Identify which cell holds the provided text, then report its [x, y] central coordinate. 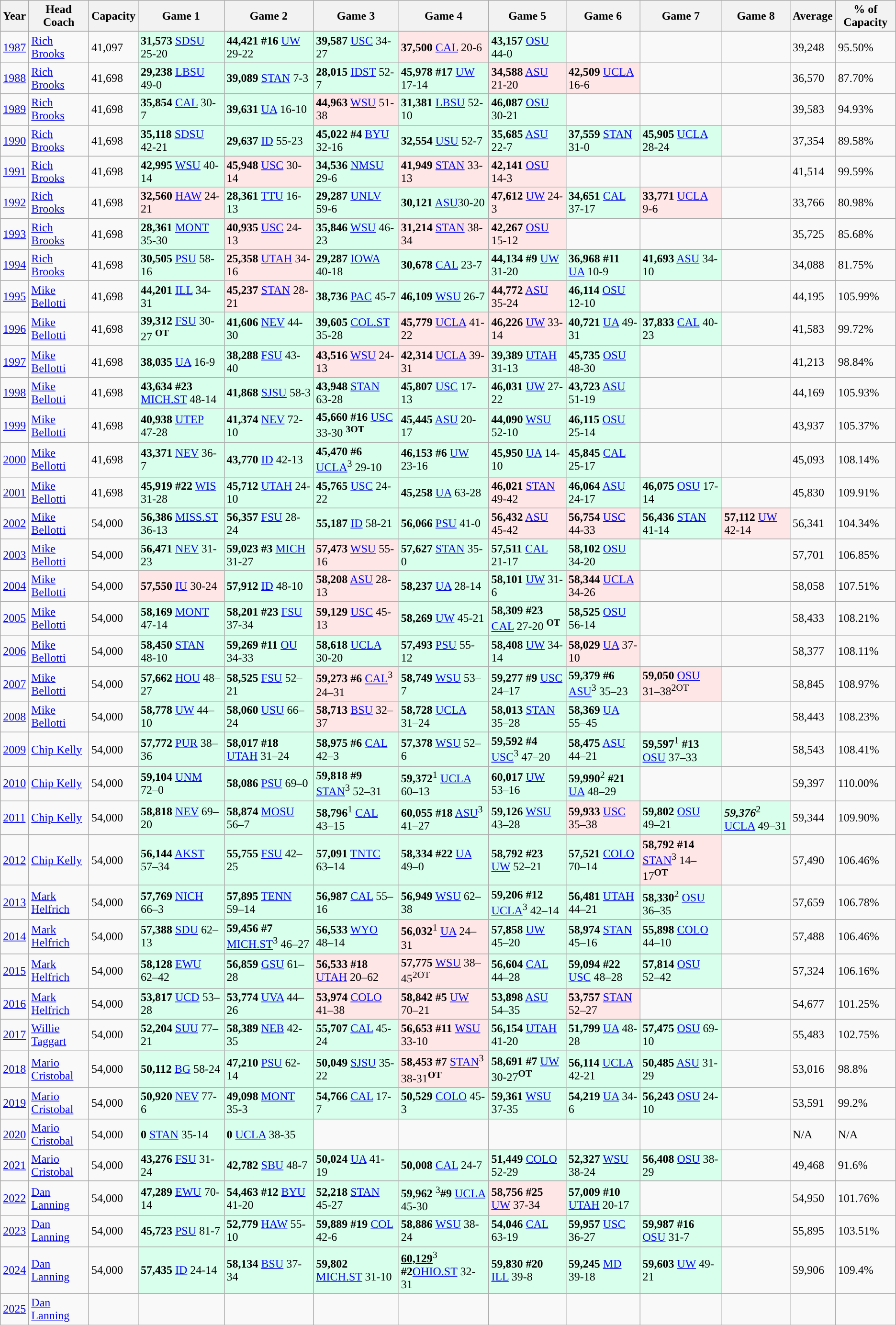
59,094 #22 USC 48–28 [603, 971]
46,021 STAN 49-42 [527, 492]
59,933 USC 35–38 [603, 818]
56,754 USC 44-33 [603, 524]
59,962 3#9 UCLA 45-30 [443, 1198]
60,055 #18 ASU3 41–27 [443, 818]
2023 [14, 1231]
58,269 UW 45-21 [443, 618]
58,201 #23 FSU 37-34 [269, 618]
46,226 UW 33-14 [527, 329]
43,276 FSU 31-24 [181, 1165]
102.75% [865, 1035]
59,987 #16 OSU 31-7 [681, 1231]
57,550 IU 30-24 [181, 586]
1988 [14, 79]
50,529 COLO 45-3 [443, 1103]
35,118 SDSU 42-21 [181, 141]
59,889 #19 COL 42-6 [356, 1231]
56,436 STAN 41-14 [681, 524]
58,618 UCLA 30-20 [356, 651]
43,516 WSU 24-13 [356, 362]
55,898 COLO 44–10 [681, 937]
42,267 OSU 15-12 [527, 234]
54,219 UA 34-6 [603, 1103]
2010 [14, 784]
57,112 UW 42-14 [756, 524]
45,723 PSU 81-7 [181, 1231]
53,774 UVA 44–26 [269, 1003]
57,009 #10 UTAH 20-17 [603, 1198]
39,583 [813, 109]
47,612 UW 24-3 [527, 203]
56,0321 UA 24–31 [443, 937]
39,631 UA 16-10 [269, 109]
57,912 ID 48-10 [269, 586]
45,807 USC 17-13 [443, 393]
59,126 WSU 43–28 [527, 818]
58,713 BSU 32–37 [356, 717]
58,974 STAN 45–16 [603, 937]
2005 [14, 618]
43,937 [813, 426]
59,802 MICH.ST 31-10 [356, 1270]
51,449 COLO 52-29 [527, 1165]
58,013 STAN 35–28 [527, 717]
58,443 [813, 717]
2008 [14, 717]
2000 [14, 460]
43,634 #23 MICH.ST 48-14 [181, 393]
41,606 NEV 44-30 [269, 329]
58,691 #7 UW 30-27OT [527, 1069]
2019 [14, 1103]
40,938 UTEP 47-28 [181, 426]
44,169 [813, 393]
Year [14, 16]
Game 4 [443, 16]
59,830 #20 ILL 39-8 [527, 1270]
56,243 OSU 24-10 [681, 1103]
106.16% [865, 971]
Average [813, 16]
2006 [14, 651]
30,678 CAL 23-7 [443, 265]
107.51% [865, 586]
58,101 UW 31-6 [527, 586]
45,445 ASU 20-17 [443, 426]
57,493 PSU 55-12 [443, 651]
41,693 ASU 34-10 [681, 265]
42,782 SBU 48-7 [269, 1165]
101.25% [865, 1003]
Willie Taggart [59, 1035]
45,905 UCLA 28-24 [681, 141]
57,388 SDU 62–13 [181, 937]
56,471 NEV 31-23 [181, 554]
38,288 FSU 43-40 [269, 362]
44,772 ASU 35-24 [527, 296]
57,659 [813, 902]
37,500 CAL 20-6 [443, 47]
42,141 OSU 14-3 [527, 171]
42,509 UCLA 16-6 [603, 79]
2024 [14, 1270]
37,354 [813, 141]
44,090 WSU 52-10 [527, 426]
56,066 PSU 41-0 [443, 524]
45,779 UCLA 41-22 [443, 329]
85.68% [865, 234]
39,605 COL.ST 35-28 [356, 329]
58,237 UA 28-14 [443, 586]
58,433 [813, 618]
56,114 UCLA 42-21 [603, 1069]
55,755 FSU 42–25 [269, 860]
105.93% [865, 393]
56,859 GSU 61–28 [269, 971]
99.72% [865, 329]
58,818 NEV 69–20 [181, 818]
56,432 ASU 45-42 [527, 524]
56,154 UTAH 41-20 [527, 1035]
58,389 NEB 42-35 [269, 1035]
58,842 #5 UW 70–21 [443, 1003]
56,144 AKST 57–34 [181, 860]
57,858 UW 45–20 [527, 937]
58,408 UW 34-14 [527, 651]
29,287 UNLV 59-6 [356, 203]
59,361 WSU 37-35 [527, 1103]
47,289 EWU 70-14 [181, 1198]
59,344 [813, 818]
25,358 UTAH 34-16 [269, 265]
55,483 [813, 1035]
58,525 OSU 56-14 [603, 618]
105.37% [865, 426]
29,238 LBSU 49-0 [181, 79]
Game 1 [181, 16]
58,086 PSU 69–0 [269, 784]
58,874 MOSU 56–7 [269, 818]
58,369 UA 55–45 [603, 717]
58,778 UW 44–10 [181, 717]
89.58% [865, 141]
39,389 UTAH 31-13 [527, 362]
53,591 [813, 1103]
58,792 #14 STAN3 14–17OT [681, 860]
Game 6 [603, 16]
39,312 FSU 30-27 OT [181, 329]
108.21% [865, 618]
57,769 NICH 66–3 [181, 902]
58,450 STAN 48-10 [181, 651]
58,543 [813, 750]
1998 [14, 393]
43,948 STAN 63-28 [356, 393]
43,770 ID 42-13 [269, 460]
57,511 CAL 21-17 [527, 554]
31,214 STAN 38-34 [443, 234]
99.2% [865, 1103]
50,049 SJSU 35-22 [356, 1069]
55,707 CAL 45-24 [356, 1035]
109.4% [865, 1270]
41,514 [813, 171]
45,093 [813, 460]
54,766 CAL 17-7 [356, 1103]
44,195 [813, 296]
40,935 USC 24-13 [269, 234]
2022 [14, 1198]
52,218 STAN 45-27 [356, 1198]
46,031 UW 27-22 [527, 393]
35,685 ASU 22-7 [527, 141]
Game 3 [356, 16]
56,341 [813, 524]
59,206 #12 UCLA3 42–14 [527, 902]
2021 [14, 1165]
57,475 OSU 69-10 [681, 1035]
57,435 ID 24-14 [181, 1270]
0 UCLA 38-35 [269, 1134]
2003 [14, 554]
30,121 ASU30-20 [443, 203]
58,792 #23 UW 52–21 [527, 860]
58,475 ASU 44–21 [603, 750]
41,097 [113, 47]
58,7961 CAL 43–15 [356, 818]
98.8% [865, 1069]
39,089 STAN 7-3 [269, 79]
57,091 TNTC 63–14 [356, 860]
28,015 IDST 52-7 [356, 79]
34,536 NMSU 29-6 [356, 171]
80.98% [865, 203]
55,895 [813, 1231]
58,3302 OSU 36–35 [681, 902]
58,334 #22 UA 49–0 [443, 860]
59,603 UW 49-21 [681, 1270]
54,677 [813, 1003]
57,895 TENN 59–14 [269, 902]
50,008 CAL 24-7 [443, 1165]
56,357 FSU 28-24 [269, 524]
57,772 PUR 38–36 [181, 750]
57,701 [813, 554]
58,134 BSU 37-34 [269, 1270]
106.85% [865, 554]
46,115 OSU 25-14 [603, 426]
59,802 OSU 49–21 [681, 818]
58,886 WSU 38-24 [443, 1231]
57,488 [813, 937]
60,1293 #2OHIO.ST 32-31 [443, 1270]
43,371 NEV 36-7 [181, 460]
Capacity [113, 16]
41,949 STAN 33-13 [443, 171]
2017 [14, 1035]
52,327 WSU 38-24 [603, 1165]
2013 [14, 902]
56,386 MISS.ST 36-13 [181, 524]
45,022 #4 BYU 32-16 [356, 141]
1987 [14, 47]
46,109 WSU 26-7 [443, 296]
59,3762 UCLA 49–31 [756, 818]
56,533 WYO 48–14 [356, 937]
58,975 #6 CAL 42–3 [356, 750]
36,570 [813, 79]
60,017 UW 53–16 [527, 784]
37,833 CAL 40-23 [681, 329]
94.93% [865, 109]
108.14% [865, 460]
46,064 ASU 24-17 [603, 492]
59,129 USC 45-13 [356, 618]
58,344 UCLA 34-26 [603, 586]
54,950 [813, 1198]
2002 [14, 524]
2016 [14, 1003]
53,898 ASU 54–35 [527, 1003]
1997 [14, 362]
59,456 #7 MICH.ST3 46–27 [269, 937]
46,114 OSU 12-10 [603, 296]
106.78% [865, 902]
58,102 OSU 34-20 [603, 554]
58,845 [813, 684]
57,814 OSU 52–42 [681, 971]
42,995 WSU 40-14 [181, 171]
53,817 UCD 53–28 [181, 1003]
55,187 ID 58-21 [356, 524]
108.97% [865, 684]
108.11% [865, 651]
Head Coach [59, 16]
53,974 COLO 41–38 [356, 1003]
Game 8 [756, 16]
98.84% [865, 362]
95.50% [865, 47]
58,377 [813, 651]
45,712 UTAH 24-10 [269, 492]
58,756 #25 UW 37-34 [527, 1198]
110.00% [865, 784]
56,949 WSU 62–38 [443, 902]
1994 [14, 265]
49,098 MONT 35-3 [269, 1103]
59,273 #6 CAL3 24–31 [356, 684]
2012 [14, 860]
1989 [14, 109]
45,660 #16 USC 33-30 3OT [356, 426]
58,060 USU 66–24 [269, 717]
34,588 ASU 21-20 [527, 79]
59,592 #4 USC3 47–20 [527, 750]
1990 [14, 141]
59,397 [813, 784]
41,583 [813, 329]
1999 [14, 426]
35,854 CAL 30-7 [181, 109]
109.90% [865, 818]
57,521 COLO 70–14 [603, 860]
52,204 SUU 77–21 [181, 1035]
2011 [14, 818]
2025 [14, 1310]
2007 [14, 684]
35,846 WSU 46-23 [356, 234]
58,525 FSU 52–21 [269, 684]
28,361 TTU 16-13 [269, 203]
45,470 #6 UCLA3 29-10 [356, 460]
43,157 OSU 44-0 [527, 47]
34,088 [813, 265]
45,950 UA 14-10 [527, 460]
1991 [14, 171]
1996 [14, 329]
50,112 BG 58-24 [181, 1069]
41,868 SJSU 58-3 [269, 393]
56,653 #11 WSU 33-10 [443, 1035]
41,213 [813, 362]
30,505 PSU 58-16 [181, 265]
58,453 #7 STAN3 38-31OT [443, 1069]
1992 [14, 203]
91.6% [865, 1165]
39,248 [813, 47]
45,765 USC 24-22 [356, 492]
Game 7 [681, 16]
45,258 UA 63-28 [443, 492]
59,050 OSU 31–382OT [681, 684]
45,919 #22 WIS 31-28 [181, 492]
45,845 CAL 25-17 [603, 460]
56,481 UTAH 44–21 [603, 902]
59,104 UNM 72–0 [181, 784]
57,490 [813, 860]
57,324 [813, 971]
2001 [14, 492]
45,978 #17 UW 17-14 [443, 79]
39,587 USC 34-27 [356, 47]
33,771 UCLA 9-6 [681, 203]
32,560 HAW 24-21 [181, 203]
2009 [14, 750]
% of Capacity [865, 16]
59,277 #9 USC 24–17 [527, 684]
50,920 NEV 77-6 [181, 1103]
57,627 STAN 35-0 [443, 554]
59,818 #9 STAN3 52–31 [356, 784]
34,651 CAL 37-17 [603, 203]
56,533 #18 UTAH 20–62 [356, 971]
108.23% [865, 717]
50,485 ASU 31-29 [681, 1069]
52,779 HAW 55-10 [269, 1231]
32,554 USU 52-7 [443, 141]
44,421 #16 UW 29-22 [269, 47]
36,968 #11 UA 10-9 [603, 265]
51,799 UA 48-28 [603, 1035]
50,024 UA 41-19 [356, 1165]
59,3721 UCLA 60–13 [443, 784]
2015 [14, 971]
54,463 #12 BYU 41-20 [269, 1198]
58,029 UA 37-10 [603, 651]
104.34% [865, 524]
105.99% [865, 296]
29,287 IOWA 40-18 [356, 265]
46,075 OSU 17-14 [681, 492]
58,728 UCLA 31–24 [443, 717]
87.70% [865, 79]
Game 2 [269, 16]
81.75% [865, 265]
45,237 STAN 28-21 [269, 296]
40,721 UA 49-31 [603, 329]
57,662 HOU 48–27 [181, 684]
56,604 CAL 44–28 [527, 971]
49,468 [813, 1165]
42,314 UCLA 39-31 [443, 362]
53,757 STAN 52–27 [603, 1003]
45,830 [813, 492]
58,309 #23 CAL 27-20 OT [527, 618]
56,408 OSU 38-29 [681, 1165]
44,134 #9 UW 31-20 [527, 265]
103.51% [865, 1231]
59,245 MD 39-18 [603, 1270]
44,201 ILL 34-31 [181, 296]
45,735 OSU 48-30 [603, 362]
38,035 UA 16-9 [181, 362]
45,948 USC 30-14 [269, 171]
59,5971 #13 OSU 37–33 [681, 750]
31,381 LBSU 52-10 [443, 109]
1995 [14, 296]
57,378 WSU 52–6 [443, 750]
2014 [14, 937]
37,559 STAN 31-0 [603, 141]
58,058 [813, 586]
58,208 ASU 28-13 [356, 586]
59,023 #3 MICH 31-27 [269, 554]
58,749 WSU 53–7 [443, 684]
38,736 PAC 45-7 [356, 296]
56,987 CAL 55–16 [356, 902]
2020 [14, 1134]
59,9902 #21 UA 48–29 [603, 784]
29,637 ID 55-23 [269, 141]
109.91% [865, 492]
59,906 [813, 1270]
46,087 OSU 30-21 [527, 109]
58,169 MONT 47-14 [181, 618]
47,210 PSU 62-14 [269, 1069]
Game 5 [527, 16]
44,963 WSU 51-38 [356, 109]
58,128 EWU 62–42 [181, 971]
2004 [14, 586]
108.41% [865, 750]
99.59% [865, 171]
59,957 USC 36-27 [603, 1231]
41,374 NEV 72-10 [269, 426]
58,017 #18 UTAH 31–24 [269, 750]
59,269 #11 OU 34-33 [269, 651]
28,361 MONT 35-30 [181, 234]
53,016 [813, 1069]
33,766 [813, 203]
101.76% [865, 1198]
31,573 SDSU 25-20 [181, 47]
2018 [14, 1069]
59,379 #6 ASU3 35–23 [603, 684]
43,723 ASU 51-19 [603, 393]
35,725 [813, 234]
46,153 #6 UW 23-16 [443, 460]
1993 [14, 234]
57,473 WSU 55-16 [356, 554]
57,775 WSU 38–452OT [443, 971]
54,046 CAL 63-19 [527, 1231]
0 STAN 35-14 [181, 1134]
